Extract the [X, Y] coordinate from the center of the cell holding the provided text.  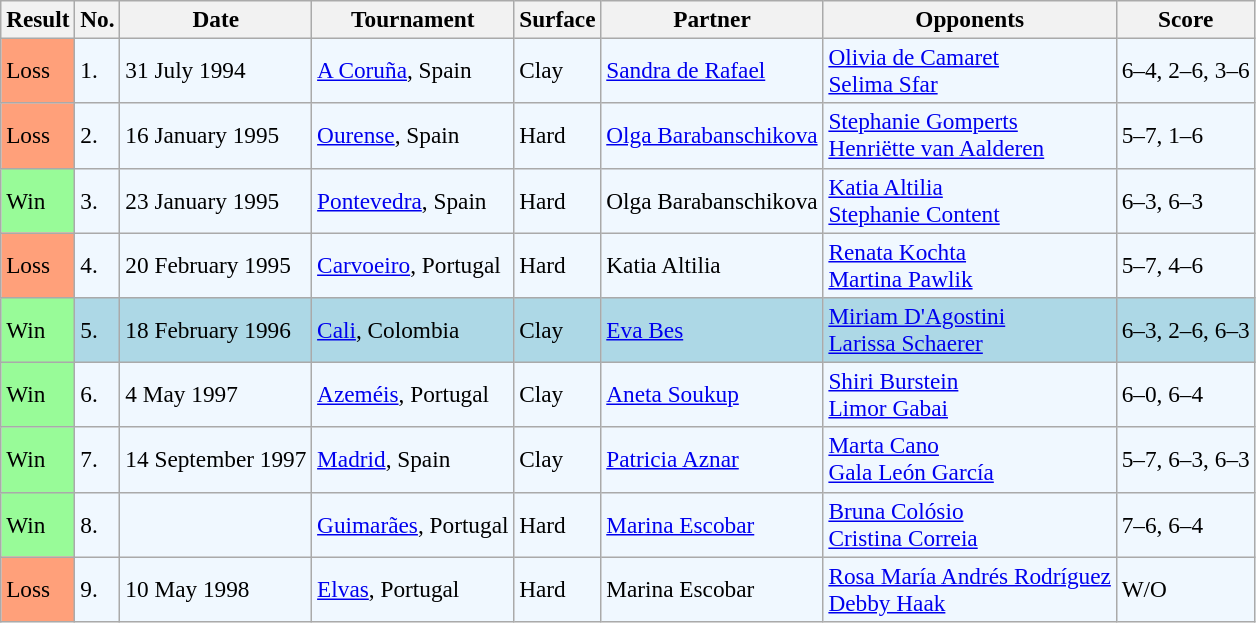
Date [216, 19]
Tournament [413, 19]
Marta Cano Gala León García [970, 460]
Katia Altilia [712, 264]
16 January 1995 [216, 136]
Partner [712, 19]
5. [98, 330]
Shiri Burstein Limor Gabai [970, 394]
Surface [558, 19]
Stephanie Gomperts Henriëtte van Aalderen [970, 136]
5–7, 4–6 [1186, 264]
3. [98, 200]
Azeméis, Portugal [413, 394]
9. [98, 588]
2. [98, 136]
31 July 1994 [216, 70]
7–6, 6–4 [1186, 524]
20 February 1995 [216, 264]
Ourense, Spain [413, 136]
Patricia Aznar [712, 460]
Result [38, 19]
Aneta Soukup [712, 394]
Opponents [970, 19]
18 February 1996 [216, 330]
Elvas, Portugal [413, 588]
8. [98, 524]
6–0, 6–4 [1186, 394]
7. [98, 460]
5–7, 1–6 [1186, 136]
23 January 1995 [216, 200]
Madrid, Spain [413, 460]
6. [98, 394]
4 May 1997 [216, 394]
Pontevedra, Spain [413, 200]
1. [98, 70]
A Coruña, Spain [413, 70]
No. [98, 19]
W/O [1186, 588]
Rosa María Andrés Rodríguez Debby Haak [970, 588]
Cali, Colombia [413, 330]
10 May 1998 [216, 588]
Score [1186, 19]
Katia Altilia Stephanie Content [970, 200]
5–7, 6–3, 6–3 [1186, 460]
Miriam D'Agostini Larissa Schaerer [970, 330]
14 September 1997 [216, 460]
Sandra de Rafael [712, 70]
6–4, 2–6, 3–6 [1186, 70]
Carvoeiro, Portugal [413, 264]
Bruna Colósio Cristina Correia [970, 524]
6–3, 2–6, 6–3 [1186, 330]
Guimarães, Portugal [413, 524]
Eva Bes [712, 330]
4. [98, 264]
Renata Kochta Martina Pawlik [970, 264]
Olivia de Camaret Selima Sfar [970, 70]
6–3, 6–3 [1186, 200]
